Output the [X, Y] coordinate of the center of the cell containing the given text.  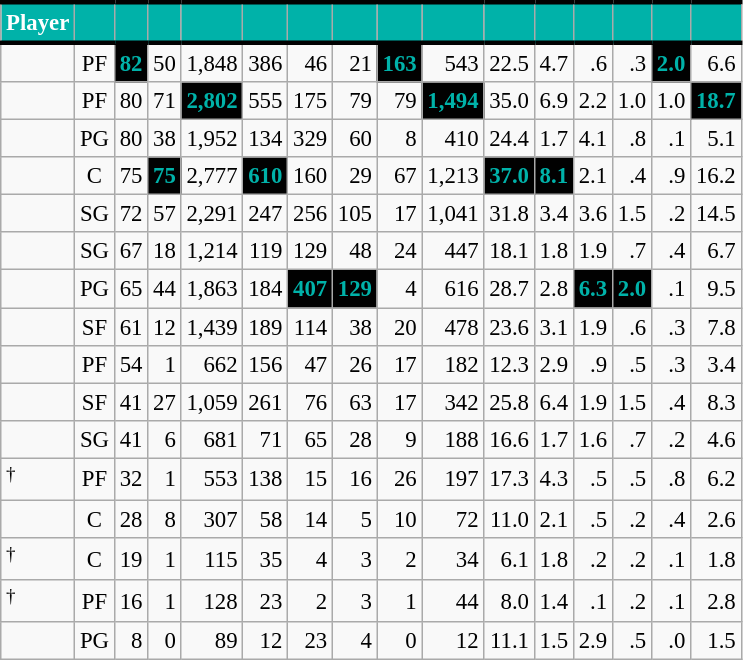
63 [354, 402]
410 [453, 139]
182 [453, 364]
2.2 [592, 101]
478 [453, 327]
1,059 [212, 402]
18.7 [716, 101]
197 [453, 479]
247 [266, 214]
24.4 [509, 139]
54 [130, 364]
4.1 [592, 139]
307 [212, 519]
25.8 [509, 402]
1.4 [554, 601]
9 [400, 439]
Player [38, 22]
2,802 [212, 101]
2,777 [212, 176]
115 [212, 559]
189 [266, 327]
24 [400, 251]
82 [130, 62]
22.5 [509, 62]
6.4 [554, 402]
1,494 [453, 101]
114 [310, 327]
1,041 [453, 214]
261 [266, 402]
1,863 [212, 289]
1,848 [212, 62]
119 [266, 251]
138 [266, 479]
8.1 [554, 176]
20 [400, 327]
34 [453, 559]
10 [400, 519]
1,439 [212, 327]
11.0 [509, 519]
447 [453, 251]
407 [310, 289]
329 [310, 139]
23.6 [509, 327]
27 [164, 402]
555 [266, 101]
175 [310, 101]
1,214 [212, 251]
553 [212, 479]
386 [266, 62]
3.1 [554, 327]
681 [212, 439]
256 [310, 214]
610 [266, 176]
160 [310, 176]
4.6 [716, 439]
12.3 [509, 364]
58 [266, 519]
6.6 [716, 62]
2,291 [212, 214]
163 [400, 62]
342 [453, 402]
1.6 [592, 439]
6.3 [592, 289]
16.6 [509, 439]
31.8 [509, 214]
35.0 [509, 101]
6.7 [716, 251]
5 [354, 519]
1,213 [453, 176]
188 [453, 439]
46 [310, 62]
60 [354, 139]
134 [266, 139]
15 [310, 479]
14.5 [716, 214]
.0 [672, 641]
6 [164, 439]
184 [266, 289]
4.3 [554, 479]
156 [266, 364]
8.0 [509, 601]
47 [310, 364]
5.1 [716, 139]
1,952 [212, 139]
9.5 [716, 289]
18.1 [509, 251]
11.1 [509, 641]
7.8 [716, 327]
2.6 [716, 519]
61 [130, 327]
28.7 [509, 289]
18 [164, 251]
48 [354, 251]
29 [354, 176]
6.1 [509, 559]
16.2 [716, 176]
76 [310, 402]
17.3 [509, 479]
32 [130, 479]
8.3 [716, 402]
616 [453, 289]
543 [453, 62]
50 [164, 62]
6.9 [554, 101]
3.6 [592, 214]
35 [266, 559]
662 [212, 364]
6.2 [716, 479]
37.0 [509, 176]
19 [130, 559]
128 [212, 601]
4.7 [554, 62]
21 [354, 62]
89 [212, 641]
105 [354, 214]
57 [164, 214]
14 [310, 519]
